Locate the cell with the specified text and output its (X, Y) center coordinate. 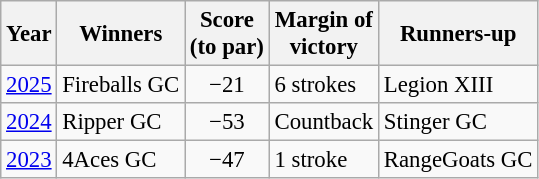
Countback (324, 122)
Margin ofvictory (324, 34)
−53 (228, 122)
Score(to par) (228, 34)
Legion XIII (458, 85)
Runners-up (458, 34)
2023 (29, 160)
2025 (29, 85)
2024 (29, 122)
−47 (228, 160)
Fireballs GC (121, 85)
−21 (228, 85)
Ripper GC (121, 122)
1 stroke (324, 160)
6 strokes (324, 85)
Winners (121, 34)
4Aces GC (121, 160)
RangeGoats GC (458, 160)
Stinger GC (458, 122)
Year (29, 34)
